Search for the cell housing the specified text and yield its [x, y] center coordinate. 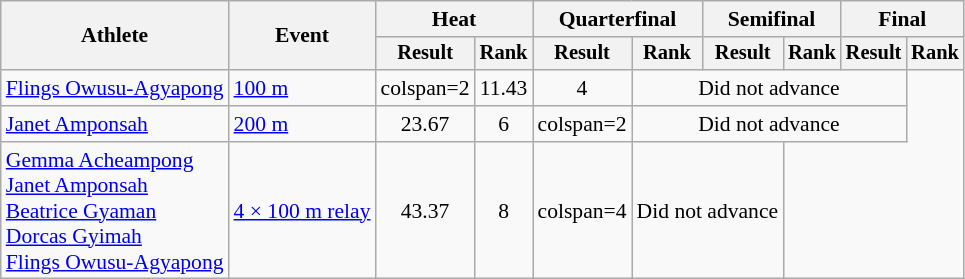
Final [902, 19]
Janet Amponsah [115, 124]
23.67 [426, 124]
200 m [302, 124]
Event [302, 36]
Semifinal [771, 19]
Athlete [115, 36]
Heat [454, 19]
100 m [302, 88]
Quarterfinal [617, 19]
4 [582, 88]
11.43 [504, 88]
Flings Owusu-Agyapong [115, 88]
6 [504, 124]
